Capture the cell that displays the provided text and extract its [X, Y] central coordinate. 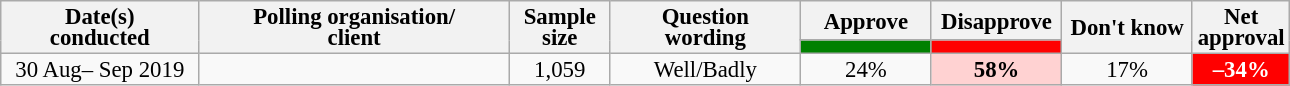
Approve [866, 20]
Questionwording [706, 28]
Date(s)conducted [100, 28]
Well/Badly [706, 70]
24% [866, 70]
Sample size [560, 28]
58% [996, 70]
Don't know [1128, 28]
Polling organisation/client [354, 28]
Disapprove [996, 20]
1,059 [560, 70]
Net approval [1241, 28]
–34% [1241, 70]
17% [1128, 70]
30 Aug– Sep 2019 [100, 70]
